Detect which cell encompasses the target text, then output its [x, y] center coordinate. 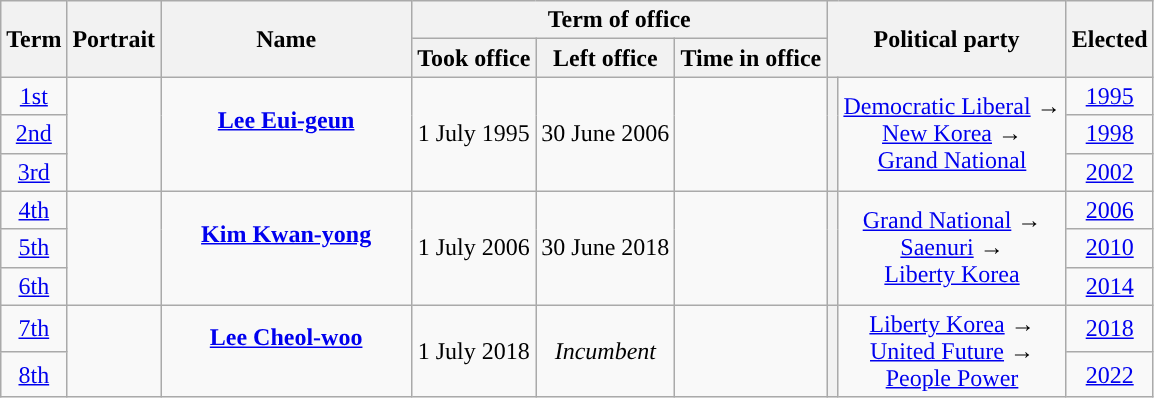
Elected [1110, 39]
1 July 2006 [474, 248]
2010 [1110, 248]
Time in office [751, 58]
Left office [606, 58]
1998 [1110, 134]
6th [34, 286]
Liberty Korea →United Future →People Power [952, 351]
Kim Kwan-yong [286, 248]
30 June 2018 [606, 248]
Political party [946, 39]
Took office [474, 58]
2002 [1110, 172]
2014 [1110, 286]
2018 [1110, 328]
1995 [1110, 96]
Lee Eui-geun [286, 134]
1 July 2018 [474, 351]
Term of office [620, 20]
1st [34, 96]
5th [34, 248]
Lee Cheol-woo [286, 351]
Grand National →Saenuri →Liberty Korea [952, 248]
Incumbent [606, 351]
2nd [34, 134]
4th [34, 210]
2006 [1110, 210]
7th [34, 328]
Name [286, 39]
8th [34, 374]
2022 [1110, 374]
1 July 1995 [474, 134]
Democratic Liberal →New Korea →Grand National [952, 134]
30 June 2006 [606, 134]
Portrait [114, 39]
3rd [34, 172]
Term [34, 39]
